Pinpoint the cell where the given text exists, returning its [X, Y] midpoint coordinate. 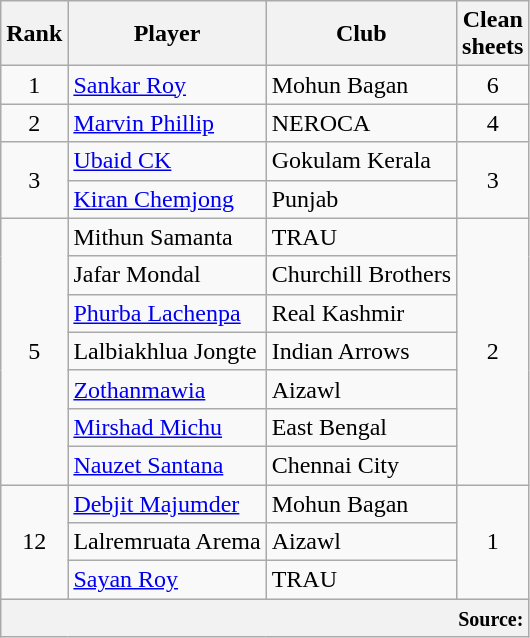
Kiran Chemjong [167, 199]
Chennai City [361, 465]
5 [34, 351]
Nauzet Santana [167, 465]
Zothanmawia [167, 389]
Churchill Brothers [361, 275]
Lalremruata Arema [167, 542]
Phurba Lachenpa [167, 313]
6 [493, 85]
Real Kashmir [361, 313]
Sayan Roy [167, 580]
4 [493, 123]
Jafar Mondal [167, 275]
Club [361, 34]
Rank [34, 34]
Source: [265, 618]
East Bengal [361, 427]
Mithun Samanta [167, 237]
Gokulam Kerala [361, 161]
NEROCA [361, 123]
Cleansheets [493, 34]
Mirshad Michu [167, 427]
Indian Arrows [361, 351]
Punjab [361, 199]
Debjit Majumder [167, 503]
Ubaid CK [167, 161]
12 [34, 541]
Lalbiakhlua Jongte [167, 351]
Sankar Roy [167, 85]
Marvin Phillip [167, 123]
Player [167, 34]
